Output the [X, Y] coordinate of the center of the cell containing the given text.  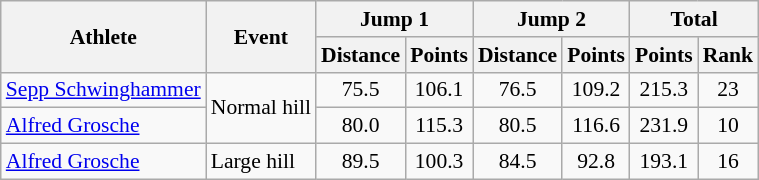
Large hill [261, 162]
75.5 [360, 90]
215.3 [664, 90]
109.2 [596, 90]
Athlete [104, 36]
23 [728, 90]
Event [261, 36]
100.3 [439, 162]
89.5 [360, 162]
80.5 [518, 126]
193.1 [664, 162]
Normal hill [261, 108]
Jump 1 [394, 19]
115.3 [439, 126]
106.1 [439, 90]
Jump 2 [552, 19]
80.0 [360, 126]
76.5 [518, 90]
Rank [728, 55]
92.8 [596, 162]
Total [694, 19]
Sepp Schwinghammer [104, 90]
231.9 [664, 126]
16 [728, 162]
10 [728, 126]
84.5 [518, 162]
116.6 [596, 126]
